Output the [X, Y] coordinate of the center of the cell containing the given text.  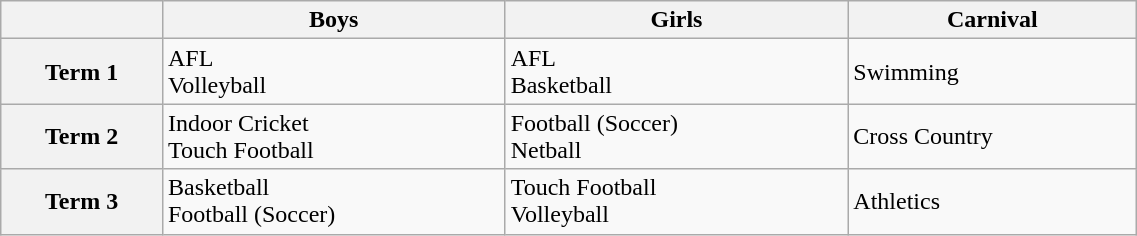
Touch FootballVolleyball [676, 202]
Cross Country [992, 136]
Swimming [992, 72]
AFLBasketball [676, 72]
Boys [334, 20]
Carnival [992, 20]
Term 3 [82, 202]
Term 1 [82, 72]
BasketballFootball (Soccer) [334, 202]
Football (Soccer)Netball [676, 136]
AFLVolleyball [334, 72]
Term 2 [82, 136]
Indoor CricketTouch Football [334, 136]
Athletics [992, 202]
Girls [676, 20]
